Capture the cell that displays the provided text and extract its (x, y) central coordinate. 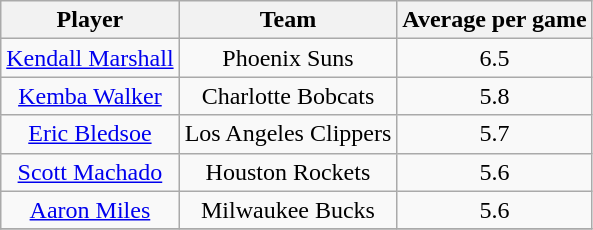
Scott Machado (90, 172)
5.8 (494, 96)
Team (288, 20)
Eric Bledsoe (90, 134)
Los Angeles Clippers (288, 134)
6.5 (494, 58)
Aaron Miles (90, 210)
Kemba Walker (90, 96)
Houston Rockets (288, 172)
Milwaukee Bucks (288, 210)
Player (90, 20)
Phoenix Suns (288, 58)
Average per game (494, 20)
Charlotte Bobcats (288, 96)
5.7 (494, 134)
Kendall Marshall (90, 58)
